Find where the given text appears and provide that cell's center as [x, y] coordinate. 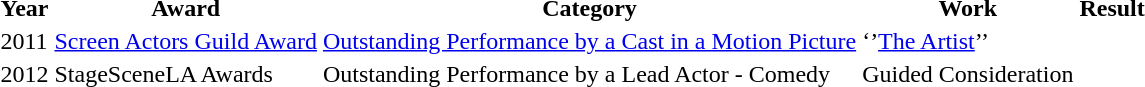
‘’The Artist’’ [968, 41]
Outstanding Performance by a Cast in a Motion Picture [589, 41]
Screen Actors Guild Award [186, 41]
